Return [X, Y] of the center of cell containing provided text 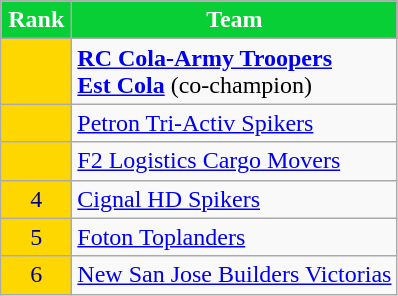
6 [36, 275]
4 [36, 199]
Team [234, 20]
Rank [36, 20]
Foton Toplanders [234, 237]
F2 Logistics Cargo Movers [234, 161]
Cignal HD Spikers [234, 199]
5 [36, 237]
New San Jose Builders Victorias [234, 275]
RC Cola-Army TroopersEst Cola (co-champion) [234, 72]
Petron Tri-Activ Spikers [234, 123]
